Scan for the cell matching the given text and deliver its (x, y) coordinate at center. 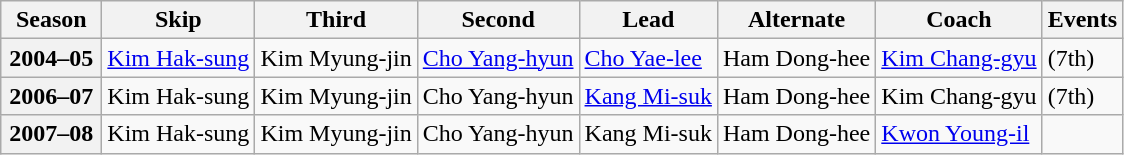
Third (336, 20)
Coach (959, 20)
2006–07 (52, 96)
Second (498, 20)
Kwon Young-il (959, 134)
Cho Yae-lee (648, 58)
2007–08 (52, 134)
Skip (178, 20)
Events (1082, 20)
Alternate (796, 20)
Lead (648, 20)
2004–05 (52, 58)
Season (52, 20)
